Return the [x, y] coordinate for the center point of the cell that contains the specified text.  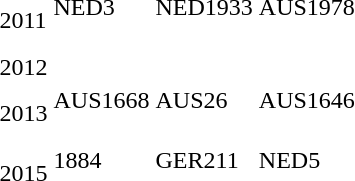
AUS26 [204, 114]
AUS1668 [102, 114]
